Return the (x, y) coordinate for the center point of the cell that contains the specified text.  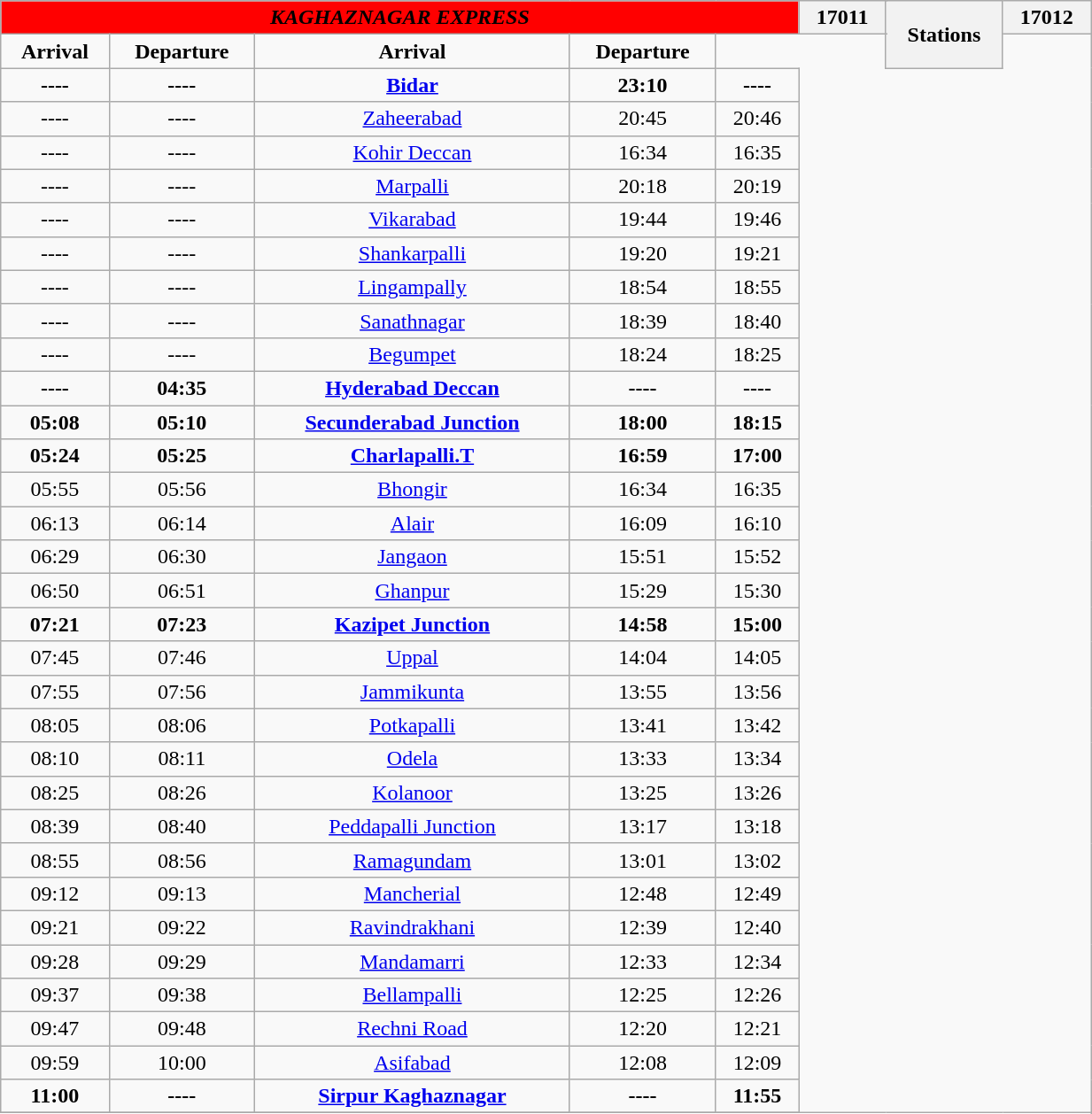
Ghanpur (413, 591)
12:08 (643, 1063)
Kohir Deccan (413, 152)
06:13 (55, 523)
Peddapalli Junction (413, 826)
19:44 (643, 220)
19:46 (757, 220)
09:12 (55, 894)
09:28 (55, 961)
08:10 (55, 759)
Ramagundam (413, 860)
07:55 (55, 692)
13:42 (757, 725)
18:25 (757, 354)
Kazipet Junction (413, 624)
Jangaon (413, 557)
09:21 (55, 927)
09:48 (182, 1029)
10:00 (182, 1063)
12:34 (757, 961)
16:10 (757, 523)
18:15 (757, 422)
13:26 (757, 793)
Bellampalli (413, 995)
09:37 (55, 995)
08:25 (55, 793)
06:29 (55, 557)
Rechni Road (413, 1029)
Bhongir (413, 490)
13:55 (643, 692)
17:00 (757, 456)
05:25 (182, 456)
20:18 (643, 186)
14:58 (643, 624)
12:21 (757, 1029)
04:35 (182, 388)
Begumpet (413, 354)
Ravindrakhani (413, 927)
Vikarabad (413, 220)
18:24 (643, 354)
06:30 (182, 557)
13:25 (643, 793)
13:02 (757, 860)
13:18 (757, 826)
14:05 (757, 658)
Bidar (413, 85)
Shankarpalli (413, 253)
13:41 (643, 725)
07:56 (182, 692)
05:24 (55, 456)
07:21 (55, 624)
08:11 (182, 759)
14:04 (643, 658)
Mancherial (413, 894)
11:00 (55, 1096)
Charlapalli.T (413, 456)
17011 (842, 18)
06:14 (182, 523)
Marpalli (413, 186)
07:46 (182, 658)
09:59 (55, 1063)
Lingampally (413, 287)
06:50 (55, 591)
12:09 (757, 1063)
18:54 (643, 287)
13:01 (643, 860)
KAGHAZNAGAR EXPRESS (400, 18)
12:25 (643, 995)
12:33 (643, 961)
19:20 (643, 253)
09:47 (55, 1029)
Kolanoor (413, 793)
06:51 (182, 591)
20:46 (757, 119)
09:38 (182, 995)
13:17 (643, 826)
07:23 (182, 624)
12:48 (643, 894)
Sirpur Kaghaznagar (413, 1096)
20:45 (643, 119)
Uppal (413, 658)
08:55 (55, 860)
07:45 (55, 658)
16:59 (643, 456)
12:40 (757, 927)
11:55 (757, 1096)
16:09 (643, 523)
15:00 (757, 624)
Asifabad (413, 1063)
18:39 (643, 321)
Potkapalli (413, 725)
05:10 (182, 422)
08:05 (55, 725)
17012 (1047, 18)
05:55 (55, 490)
23:10 (643, 85)
Alair (413, 523)
12:39 (643, 927)
13:34 (757, 759)
Hyderabad Deccan (413, 388)
08:26 (182, 793)
15:51 (643, 557)
Zaheerabad (413, 119)
Jammikunta (413, 692)
18:55 (757, 287)
13:56 (757, 692)
Secunderabad Junction (413, 422)
09:13 (182, 894)
18:40 (757, 321)
12:20 (643, 1029)
20:19 (757, 186)
15:29 (643, 591)
Mandamarri (413, 961)
08:06 (182, 725)
05:08 (55, 422)
15:52 (757, 557)
09:22 (182, 927)
08:39 (55, 826)
12:49 (757, 894)
08:40 (182, 826)
18:00 (643, 422)
13:33 (643, 759)
05:56 (182, 490)
19:21 (757, 253)
15:30 (757, 591)
12:26 (757, 995)
Odela (413, 759)
Stations (944, 35)
08:56 (182, 860)
Sanathnagar (413, 321)
09:29 (182, 961)
